Return the [x, y] coordinate for the center point of the cell that contains the specified text.  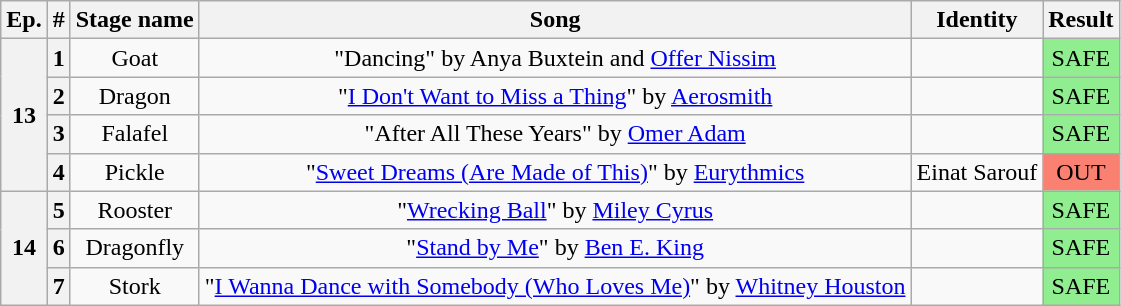
Stork [134, 286]
"Wrecking Ball" by Miley Cyrus [555, 210]
Goat [134, 58]
"Sweet Dreams (Are Made of This)" by Eurythmics [555, 172]
13 [24, 115]
4 [58, 172]
3 [58, 134]
Ep. [24, 20]
"I Wanna Dance with Somebody (Who Loves Me)" by Whitney Houston [555, 286]
Song [555, 20]
"Stand by Me" by Ben E. King [555, 248]
14 [24, 248]
6 [58, 248]
"After All These Years" by Omer Adam [555, 134]
5 [58, 210]
OUT [1081, 172]
"Dancing" by Anya Buxtein and Offer Nissim [555, 58]
Dragonfly [134, 248]
Dragon [134, 96]
Result [1081, 20]
Rooster [134, 210]
Einat Sarouf [977, 172]
Pickle [134, 172]
"I Don't Want to Miss a Thing" by Aerosmith [555, 96]
2 [58, 96]
1 [58, 58]
Falafel [134, 134]
7 [58, 286]
# [58, 20]
Stage name [134, 20]
Identity [977, 20]
